Identify which cell holds the provided text, then report its (x, y) central coordinate. 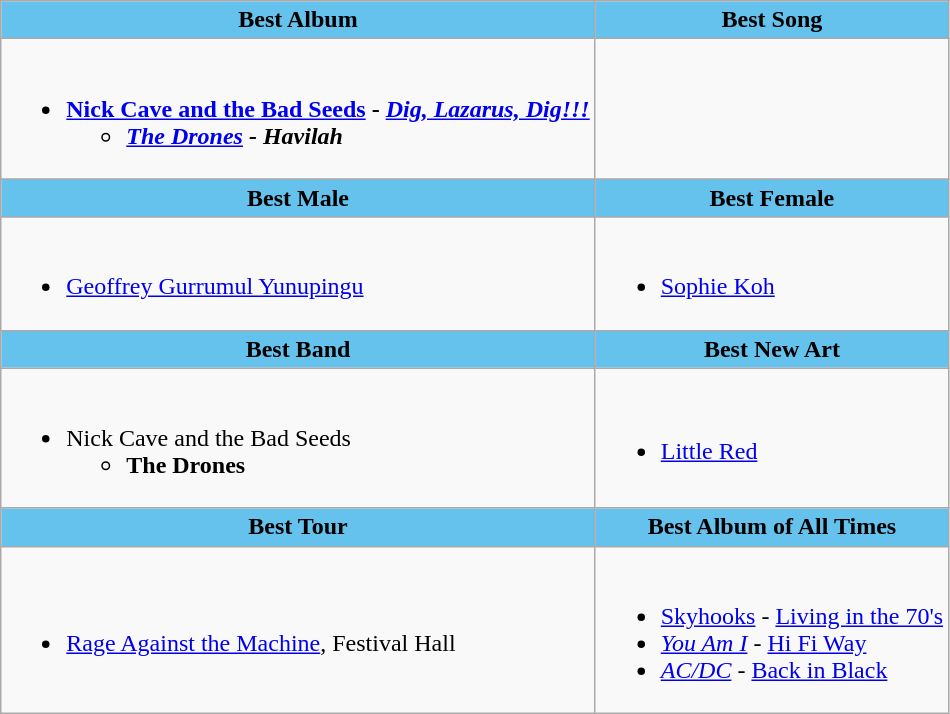
Sophie Koh (772, 274)
Little Red (772, 438)
Nick Cave and the Bad Seeds - Dig, Lazarus, Dig!!!The Drones - Havilah (298, 109)
Best Male (298, 198)
Best Band (298, 349)
Best Album of All Times (772, 527)
Best Tour (298, 527)
Best Female (772, 198)
Skyhooks - Living in the 70'sYou Am I - Hi Fi WayAC/DC - Back in Black (772, 630)
Best New Art (772, 349)
Rage Against the Machine, Festival Hall (298, 630)
Nick Cave and the Bad SeedsThe Drones (298, 438)
Geoffrey Gurrumul Yunupingu (298, 274)
Best Song (772, 20)
Best Album (298, 20)
